Pinpoint the cell where the given text exists, returning its (X, Y) midpoint coordinate. 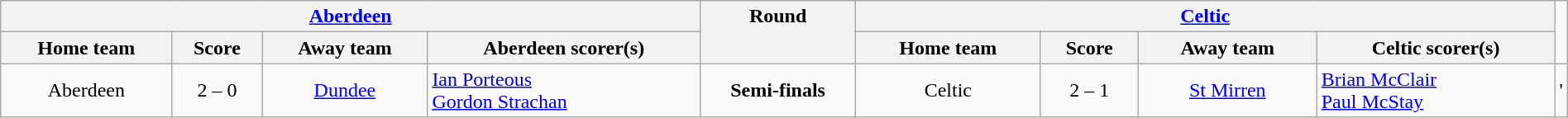
Dundee (345, 91)
Aberdeen scorer(s) (564, 48)
St Mirren (1227, 91)
Celtic scorer(s) (1436, 48)
Brian McClair Paul McStay (1436, 91)
Semi-finals (778, 91)
2 – 1 (1089, 91)
2 – 0 (217, 91)
' (1561, 91)
Ian Porteous Gordon Strachan (564, 91)
Round (778, 32)
